Determine the (X, Y) coordinate at the center of the cell enclosing the given text.  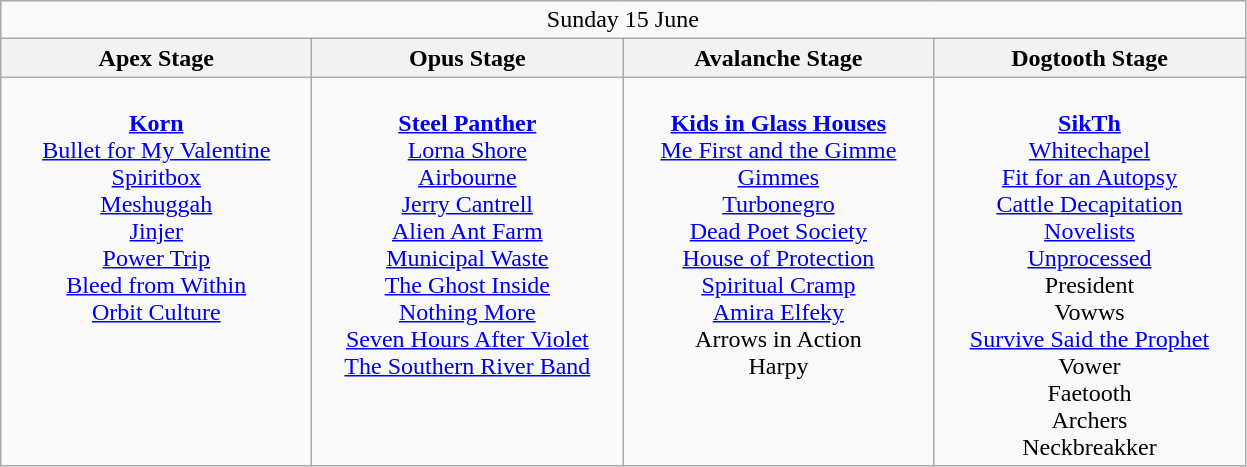
Dogtooth Stage (1090, 58)
Apex Stage (156, 58)
Opus Stage (468, 58)
Sunday 15 June (623, 20)
Korn Bullet for My Valentine Spiritbox Meshuggah Jinjer Power Trip Bleed from Within Orbit Culture (156, 272)
Avalanche Stage (778, 58)
